Scan for the cell matching the given text and deliver its (x, y) coordinate at center. 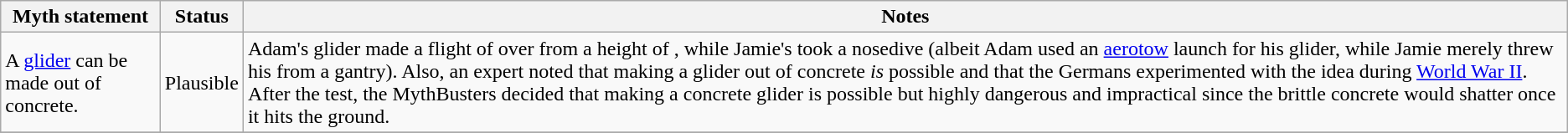
Myth statement (80, 17)
Plausible (201, 82)
A glider can be made out of concrete. (80, 82)
Notes (905, 17)
Status (201, 17)
